Detect which cell encompasses the target text, then output its (X, Y) center coordinate. 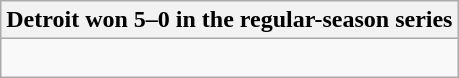
Detroit won 5–0 in the regular-season series (230, 20)
